Scan for the cell matching the given text and deliver its (x, y) coordinate at center. 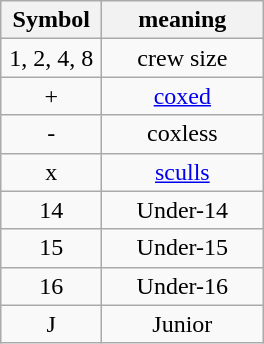
crew size (182, 58)
1, 2, 4, 8 (52, 58)
J (52, 324)
Symbol (52, 20)
15 (52, 248)
coxed (182, 96)
x (52, 172)
Under-15 (182, 248)
meaning (182, 20)
Junior (182, 324)
sculls (182, 172)
14 (52, 210)
coxless (182, 134)
- (52, 134)
Under-16 (182, 286)
+ (52, 96)
16 (52, 286)
Under-14 (182, 210)
